Find where the given text appears and provide that cell's center as [X, Y] coordinate. 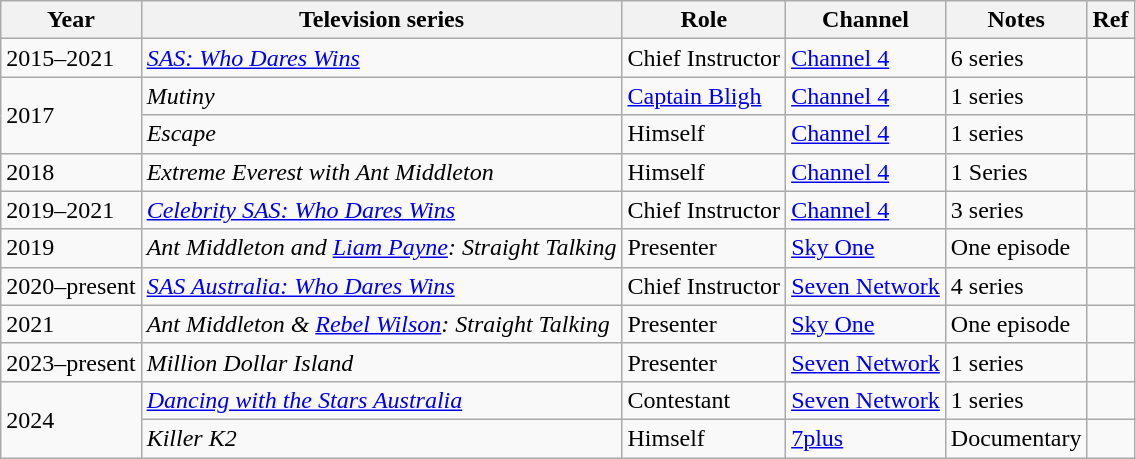
Ref [1110, 20]
2019 [71, 248]
Notes [1016, 20]
SAS Australia: Who Dares Wins [382, 286]
6 series [1016, 58]
Year [71, 20]
Channel [866, 20]
2018 [71, 172]
SAS: Who Dares Wins [382, 58]
Ant Middleton & Rebel Wilson: Straight Talking [382, 324]
Dancing with the Stars Australia [382, 400]
1 Series [1016, 172]
2021 [71, 324]
Ant Middleton and Liam Payne: Straight Talking [382, 248]
2024 [71, 419]
Million Dollar Island [382, 362]
Killer K2 [382, 438]
4 series [1016, 286]
2019–2021 [71, 210]
7plus [866, 438]
Documentary [1016, 438]
2017 [71, 115]
2023–present [71, 362]
2015–2021 [71, 58]
Television series [382, 20]
3 series [1016, 210]
Celebrity SAS: Who Dares Wins [382, 210]
Role [704, 20]
Captain Bligh [704, 96]
Extreme Everest with Ant Middleton [382, 172]
Escape [382, 134]
Mutiny [382, 96]
Contestant [704, 400]
2020–present [71, 286]
